Scan for the cell matching the given text and deliver its [X, Y] coordinate at center. 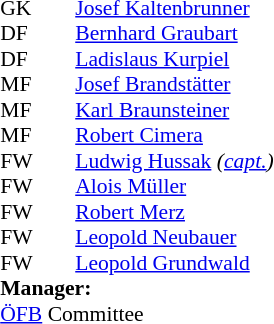
Ladislaus Kurpiel [174, 59]
Manager: [136, 289]
Leopold Grundwald [174, 263]
Karl Braunsteiner [174, 110]
Bernhard Graubart [174, 33]
Ludwig Hussak (capt.) [174, 161]
Robert Cimera [174, 135]
Alois Müller [174, 187]
Leopold Neubauer [174, 237]
Robert Merz [174, 212]
Josef Brandstätter [174, 85]
